Return (X, Y) of the center of cell containing provided text 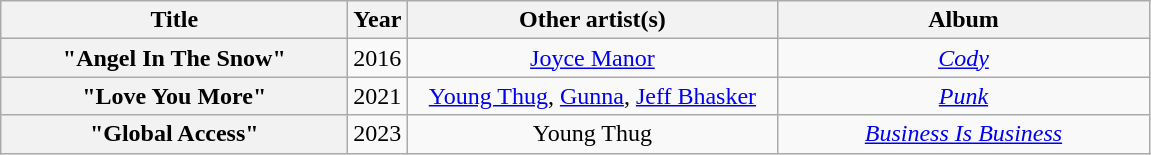
Year (378, 20)
2023 (378, 134)
2016 (378, 58)
Title (174, 20)
2021 (378, 96)
Joyce Manor (592, 58)
"Love You More" (174, 96)
Other artist(s) (592, 20)
Business Is Business (964, 134)
Punk (964, 96)
Album (964, 20)
Young Thug (592, 134)
Young Thug, Gunna, Jeff Bhasker (592, 96)
Cody (964, 58)
"Angel In The Snow" (174, 58)
"Global Access" (174, 134)
